Locate the cell with the specified text and output its (x, y) center coordinate. 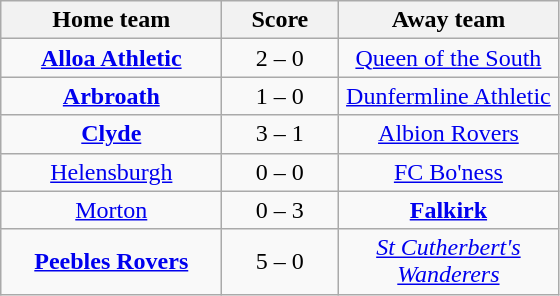
0 – 3 (280, 210)
Queen of the South (448, 58)
Arbroath (112, 96)
3 – 1 (280, 134)
5 – 0 (280, 262)
Dunfermline Athletic (448, 96)
Away team (448, 20)
St Cutherbert's Wanderers (448, 262)
Score (280, 20)
Clyde (112, 134)
0 – 0 (280, 172)
2 – 0 (280, 58)
1 – 0 (280, 96)
Alloa Athletic (112, 58)
Peebles Rovers (112, 262)
Albion Rovers (448, 134)
Home team (112, 20)
Morton (112, 210)
Falkirk (448, 210)
Helensburgh (112, 172)
FC Bo'ness (448, 172)
